Capture the cell that displays the provided text and extract its [x, y] central coordinate. 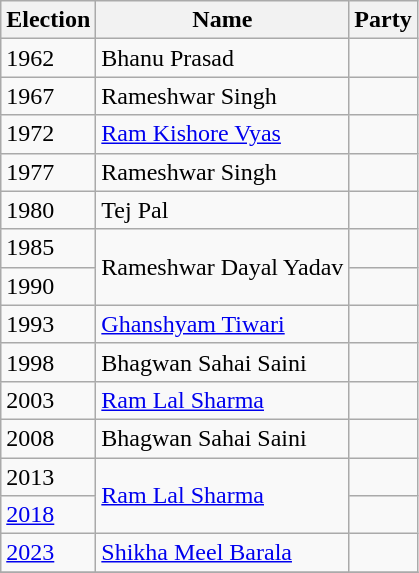
1967 [48, 96]
1977 [48, 172]
1993 [48, 324]
2013 [48, 477]
Election [48, 20]
Bhanu Prasad [222, 58]
1962 [48, 58]
2008 [48, 438]
1985 [48, 248]
2003 [48, 400]
2018 [48, 515]
Party [383, 20]
2023 [48, 553]
Rameshwar Dayal Yadav [222, 267]
1990 [48, 286]
1972 [48, 134]
1980 [48, 210]
Ghanshyam Tiwari [222, 324]
Ram Kishore Vyas [222, 134]
Tej Pal [222, 210]
1998 [48, 362]
Name [222, 20]
Shikha Meel Barala [222, 553]
